Locate the cell with the specified text and output its (x, y) center coordinate. 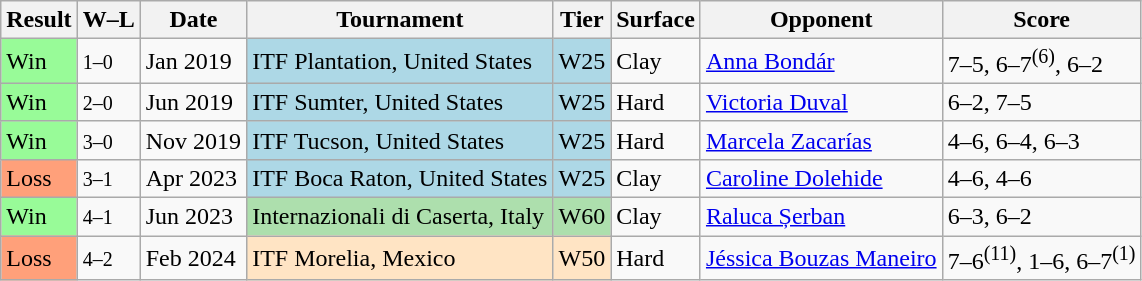
ITF Morelia, Mexico (400, 258)
Victoria Duval (821, 102)
Apr 2023 (193, 178)
4–6, 4–6 (1042, 178)
ITF Boca Raton, United States (400, 178)
Opponent (821, 20)
3–0 (108, 140)
W–L (108, 20)
Date (193, 20)
2–0 (108, 102)
3–1 (108, 178)
Jéssica Bouzas Maneiro (821, 258)
Tier (582, 20)
ITF Sumter, United States (400, 102)
Score (1042, 20)
4–2 (108, 258)
4–1 (108, 217)
Jan 2019 (193, 62)
Surface (656, 20)
ITF Tucson, United States (400, 140)
Internazionali di Caserta, Italy (400, 217)
Feb 2024 (193, 258)
Caroline Dolehide (821, 178)
Raluca Șerban (821, 217)
Anna Bondár (821, 62)
W60 (582, 217)
Jun 2023 (193, 217)
Tournament (400, 20)
Jun 2019 (193, 102)
6–2, 7–5 (1042, 102)
Result (39, 20)
W50 (582, 258)
4–6, 6–4, 6–3 (1042, 140)
7–5, 6–7(6), 6–2 (1042, 62)
ITF Plantation, United States (400, 62)
Nov 2019 (193, 140)
6–3, 6–2 (1042, 217)
7–6(11), 1–6, 6–7(1) (1042, 258)
1–0 (108, 62)
Marcela Zacarías (821, 140)
